Scan for the cell matching the given text and deliver its (X, Y) coordinate at center. 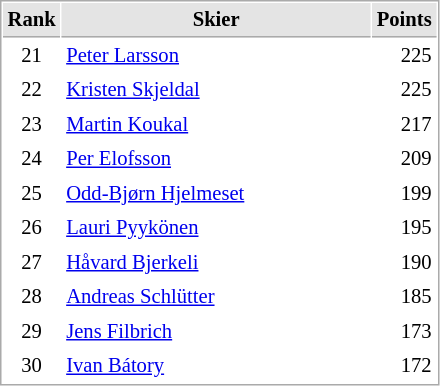
Lauri Pyykönen (216, 228)
29 (32, 332)
Rank (32, 20)
209 (404, 158)
26 (32, 228)
195 (404, 228)
Kristen Skjeldal (216, 90)
Per Elofsson (216, 158)
Points (404, 20)
Jens Filbrich (216, 332)
28 (32, 296)
Skier (216, 20)
Peter Larsson (216, 56)
21 (32, 56)
Andreas Schlütter (216, 296)
199 (404, 194)
30 (32, 366)
173 (404, 332)
185 (404, 296)
Martin Koukal (216, 124)
Håvard Bjerkeli (216, 262)
22 (32, 90)
Ivan Bátory (216, 366)
217 (404, 124)
23 (32, 124)
27 (32, 262)
172 (404, 366)
190 (404, 262)
25 (32, 194)
24 (32, 158)
Odd-Bjørn Hjelmeset (216, 194)
